Extract the [x, y] coordinate from the center of the cell holding the provided text.  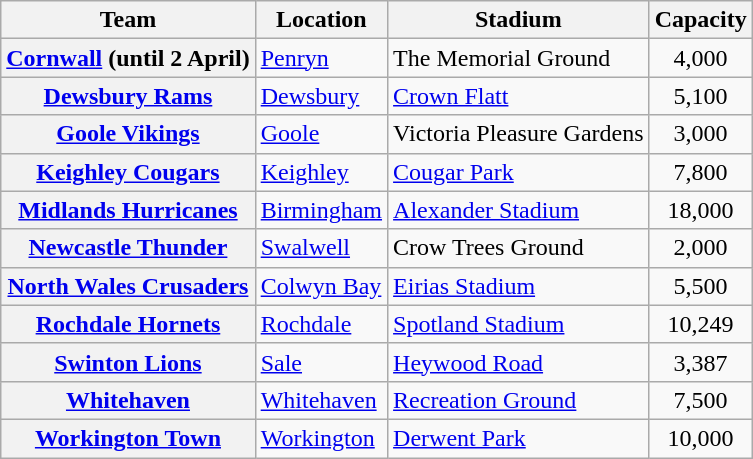
3,000 [700, 134]
10,000 [700, 438]
Victoria Pleasure Gardens [519, 134]
Birmingham [321, 210]
Eirias Stadium [519, 286]
Alexander Stadium [519, 210]
North Wales Crusaders [128, 286]
Keighley [321, 172]
3,387 [700, 362]
Recreation Ground [519, 400]
Rochdale Hornets [128, 324]
4,000 [700, 58]
Goole [321, 134]
Dewsbury Rams [128, 96]
5,100 [700, 96]
5,500 [700, 286]
Goole Vikings [128, 134]
Heywood Road [519, 362]
Crow Trees Ground [519, 248]
Penryn [321, 58]
Swinton Lions [128, 362]
18,000 [700, 210]
Workington [321, 438]
Sale [321, 362]
Derwent Park [519, 438]
Newcastle Thunder [128, 248]
Crown Flatt [519, 96]
Workington Town [128, 438]
Team [128, 20]
Rochdale [321, 324]
Spotland Stadium [519, 324]
Swalwell [321, 248]
7,800 [700, 172]
10,249 [700, 324]
Cornwall (until 2 April) [128, 58]
Colwyn Bay [321, 286]
Midlands Hurricanes [128, 210]
Stadium [519, 20]
2,000 [700, 248]
Location [321, 20]
Cougar Park [519, 172]
Capacity [700, 20]
Dewsbury [321, 96]
7,500 [700, 400]
The Memorial Ground [519, 58]
Keighley Cougars [128, 172]
